Capture the cell that displays the provided text and extract its [X, Y] central coordinate. 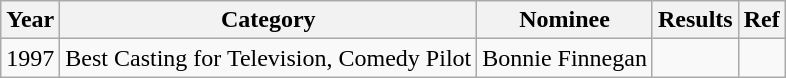
1997 [30, 58]
Best Casting for Television, Comedy Pilot [268, 58]
Ref [762, 20]
Bonnie Finnegan [565, 58]
Results [695, 20]
Category [268, 20]
Nominee [565, 20]
Year [30, 20]
